Find where the given text appears and provide that cell's center as (X, Y) coordinate. 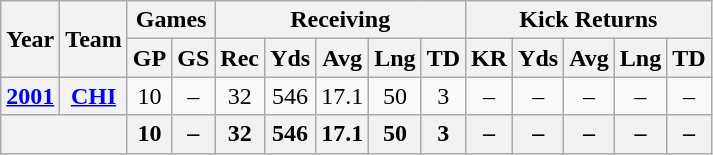
Receiving (340, 20)
Year (30, 39)
Games (170, 20)
GS (194, 58)
CHI (94, 96)
KR (490, 58)
GP (149, 58)
Team (94, 39)
Rec (240, 58)
Kick Returns (589, 20)
2001 (30, 96)
